Scan for the cell matching the given text and deliver its (X, Y) coordinate at center. 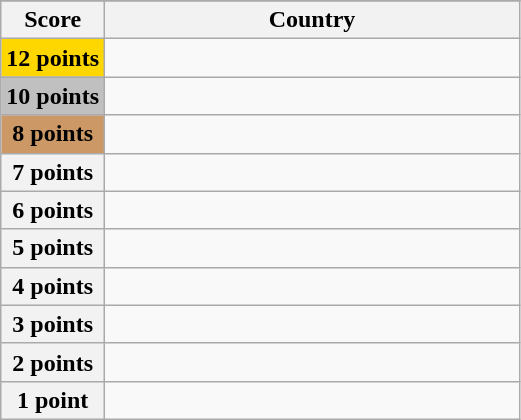
7 points (53, 172)
4 points (53, 286)
8 points (53, 134)
Score (53, 20)
6 points (53, 210)
Country (312, 20)
12 points (53, 58)
5 points (53, 248)
2 points (53, 362)
3 points (53, 324)
1 point (53, 400)
10 points (53, 96)
